Locate the cell with the specified text and output its [x, y] center coordinate. 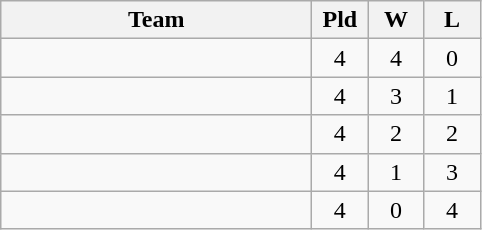
Team [156, 20]
L [452, 20]
Pld [340, 20]
W [396, 20]
